Identify which cell holds the provided text, then report its [X, Y] central coordinate. 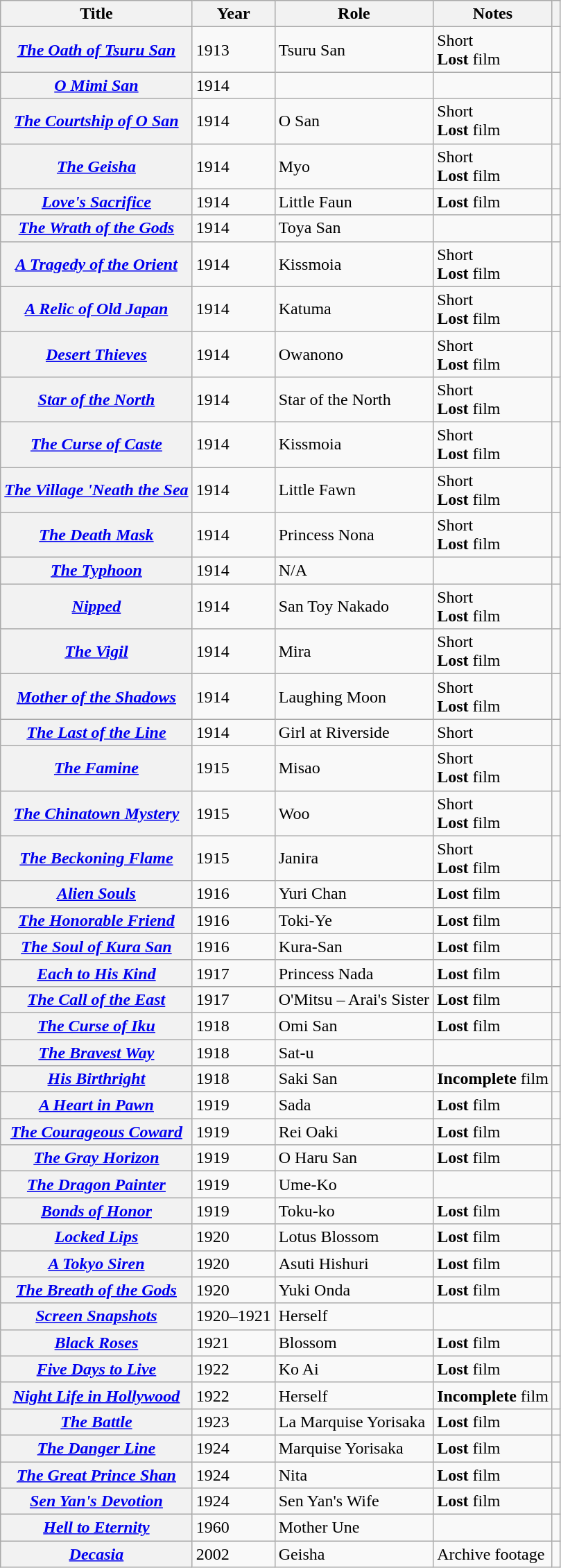
The Geisha [96, 166]
Marquise Yorisaka [354, 1448]
The Village 'Neath the Sea [96, 490]
Sen Yan's Wife [354, 1501]
The Vigil [96, 652]
1920–1921 [233, 1316]
Omi San [354, 1026]
2002 [233, 1554]
Sen Yan's Devotion [96, 1501]
Role [354, 14]
Title [96, 14]
Hell to Eternity [96, 1528]
Locked Lips [96, 1237]
1921 [233, 1343]
The Oath of Tsuru San [96, 50]
Toki-Ye [354, 920]
Black Roses [96, 1343]
La Marquise Yorisaka [354, 1422]
Short [493, 732]
A Tragedy of the Orient [96, 264]
Tsuru San [354, 50]
Katuma [354, 309]
1923 [233, 1422]
The Soul of Kura San [96, 947]
Toku-ko [354, 1211]
The Dragon Painter [96, 1184]
O Mimi San [96, 85]
Year [233, 14]
Night Life in Hollywood [96, 1395]
Mother Une [354, 1528]
Ume-Ko [354, 1184]
Love's Sacrifice [96, 202]
San Toy Nakado [354, 606]
Toya San [354, 228]
Girl at Riverside [354, 732]
The Wrath of the Gods [96, 228]
Desert Thieves [96, 354]
Archive footage [493, 1554]
The Last of the Line [96, 732]
N/A [354, 571]
Lotus Blossom [354, 1237]
The Curse of Iku [96, 1026]
Asuti Hishuri [354, 1264]
Saki San [354, 1079]
Yuki Onda [354, 1290]
O San [354, 121]
Ko Ai [354, 1369]
Mother of the Shadows [96, 696]
1960 [233, 1528]
Misao [354, 768]
Mira [354, 652]
Notes [493, 14]
The Danger Line [96, 1448]
The Beckoning Flame [96, 859]
The Death Mask [96, 535]
1913 [233, 50]
Sat-u [354, 1052]
The Battle [96, 1422]
Alien Souls [96, 894]
Decasia [96, 1554]
The Curse of Caste [96, 444]
A Heart in Pawn [96, 1105]
The Bravest Way [96, 1052]
The Call of the East [96, 999]
Geisha [354, 1554]
The Courageous Coward [96, 1132]
Little Fawn [354, 490]
Kura-San [354, 947]
The Gray Horizon [96, 1158]
Owanono [354, 354]
Little Faun [354, 202]
The Breath of the Gods [96, 1290]
The Great Prince Shan [96, 1475]
A Tokyo Siren [96, 1264]
Janira [354, 859]
Myo [354, 166]
Screen Snapshots [96, 1316]
The Honorable Friend [96, 920]
The Typhoon [96, 571]
Princess Nada [354, 973]
Nipped [96, 606]
The Chinatown Mystery [96, 813]
Yuri Chan [354, 894]
O'Mitsu – Arai's Sister [354, 999]
Five Days to Live [96, 1369]
O Haru San [354, 1158]
Bonds of Honor [96, 1211]
Woo [354, 813]
The Famine [96, 768]
The Courtship of O San [96, 121]
Sada [354, 1105]
Laughing Moon [354, 696]
Rei Oaki [354, 1132]
Nita [354, 1475]
His Birthright [96, 1079]
A Relic of Old Japan [96, 309]
Each to His Kind [96, 973]
Blossom [354, 1343]
Princess Nona [354, 535]
